Return [x, y] of the center of cell containing provided text 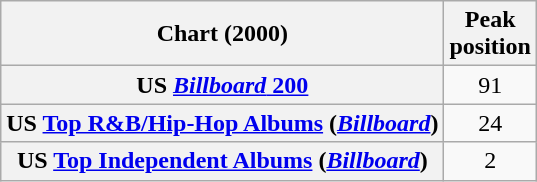
Peakposition [490, 34]
2 [490, 161]
24 [490, 123]
US Billboard 200 [222, 85]
Chart (2000) [222, 34]
US Top R&B/Hip-Hop Albums (Billboard) [222, 123]
91 [490, 85]
US Top Independent Albums (Billboard) [222, 161]
